Output the [X, Y] coordinate of the center of the cell containing the given text.  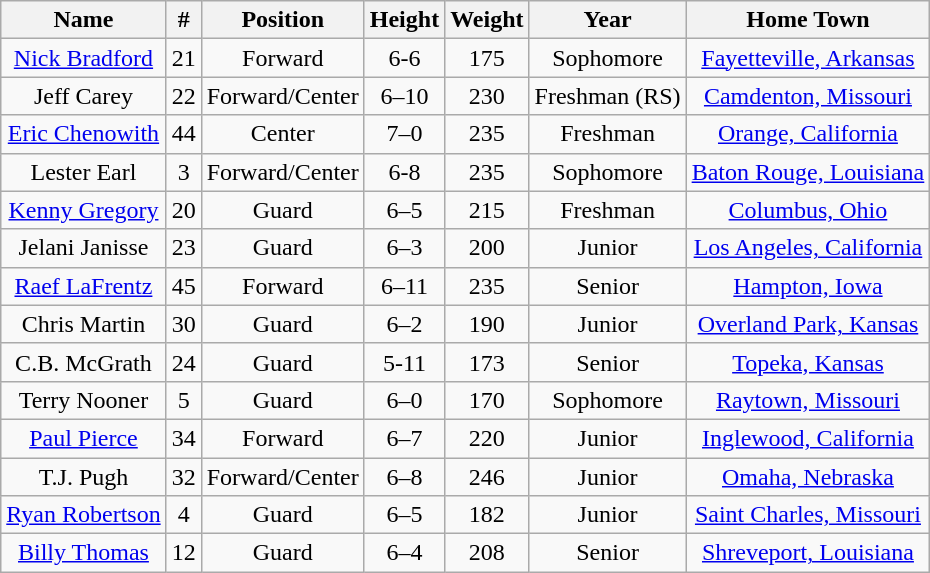
Topeka, Kansas [808, 362]
Year [608, 20]
Jeff Carey [84, 96]
Los Angeles, California [808, 248]
4 [184, 515]
3 [184, 172]
# [184, 20]
23 [184, 248]
Chris Martin [84, 324]
Freshman (RS) [608, 96]
Jelani Janisse [84, 248]
Center [282, 134]
Weight [487, 20]
44 [184, 134]
6–10 [404, 96]
6–11 [404, 286]
21 [184, 58]
Raef LaFrentz [84, 286]
Overland Park, Kansas [808, 324]
Home Town [808, 20]
5 [184, 400]
200 [487, 248]
170 [487, 400]
20 [184, 210]
6–7 [404, 438]
Height [404, 20]
Fayetteville, Arkansas [808, 58]
30 [184, 324]
24 [184, 362]
Shreveport, Louisiana [808, 553]
5-11 [404, 362]
Eric Chenowith [84, 134]
T.J. Pugh [84, 477]
6-6 [404, 58]
Raytown, Missouri [808, 400]
Lester Earl [84, 172]
190 [487, 324]
246 [487, 477]
Omaha, Nebraska [808, 477]
Saint Charles, Missouri [808, 515]
230 [487, 96]
22 [184, 96]
Paul Pierce [84, 438]
Camdenton, Missouri [808, 96]
6–3 [404, 248]
6–8 [404, 477]
Orange, California [808, 134]
Columbus, Ohio [808, 210]
6-8 [404, 172]
Baton Rouge, Louisiana [808, 172]
34 [184, 438]
182 [487, 515]
C.B. McGrath [84, 362]
32 [184, 477]
7–0 [404, 134]
Hampton, Iowa [808, 286]
208 [487, 553]
Terry Nooner [84, 400]
215 [487, 210]
6–2 [404, 324]
Inglewood, California [808, 438]
12 [184, 553]
Name [84, 20]
Ryan Robertson [84, 515]
6–4 [404, 553]
Position [282, 20]
6–0 [404, 400]
45 [184, 286]
173 [487, 362]
220 [487, 438]
Nick Bradford [84, 58]
Billy Thomas [84, 553]
175 [487, 58]
Kenny Gregory [84, 210]
